Detect which cell encompasses the target text, then output its [x, y] center coordinate. 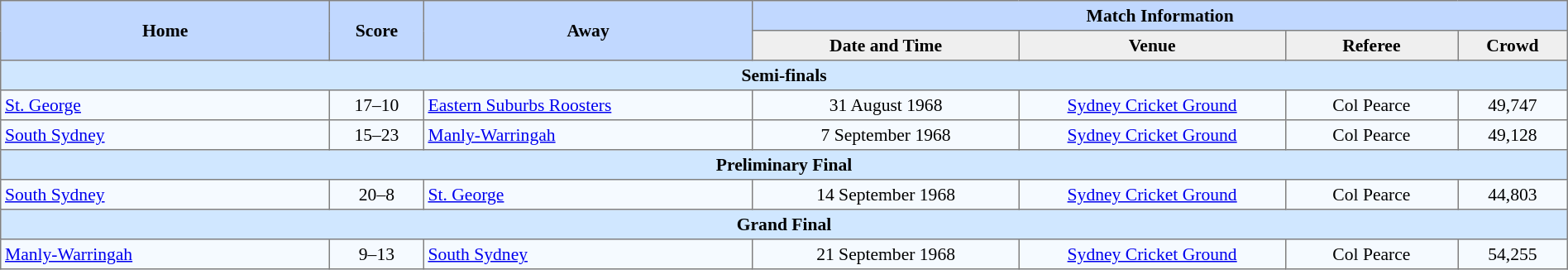
Score [377, 31]
Venue [1152, 46]
Match Information [1159, 16]
20–8 [377, 195]
44,803 [1513, 195]
31 August 1968 [886, 105]
21 September 1968 [886, 254]
49,747 [1513, 105]
15–23 [377, 135]
14 September 1968 [886, 195]
Away [588, 31]
Grand Final [784, 224]
Referee [1371, 46]
Crowd [1513, 46]
Date and Time [886, 46]
7 September 1968 [886, 135]
Semi-finals [784, 75]
Preliminary Final [784, 165]
Home [165, 31]
54,255 [1513, 254]
17–10 [377, 105]
Eastern Suburbs Roosters [588, 105]
9–13 [377, 254]
49,128 [1513, 135]
